Return (x, y) of the center of cell containing provided text 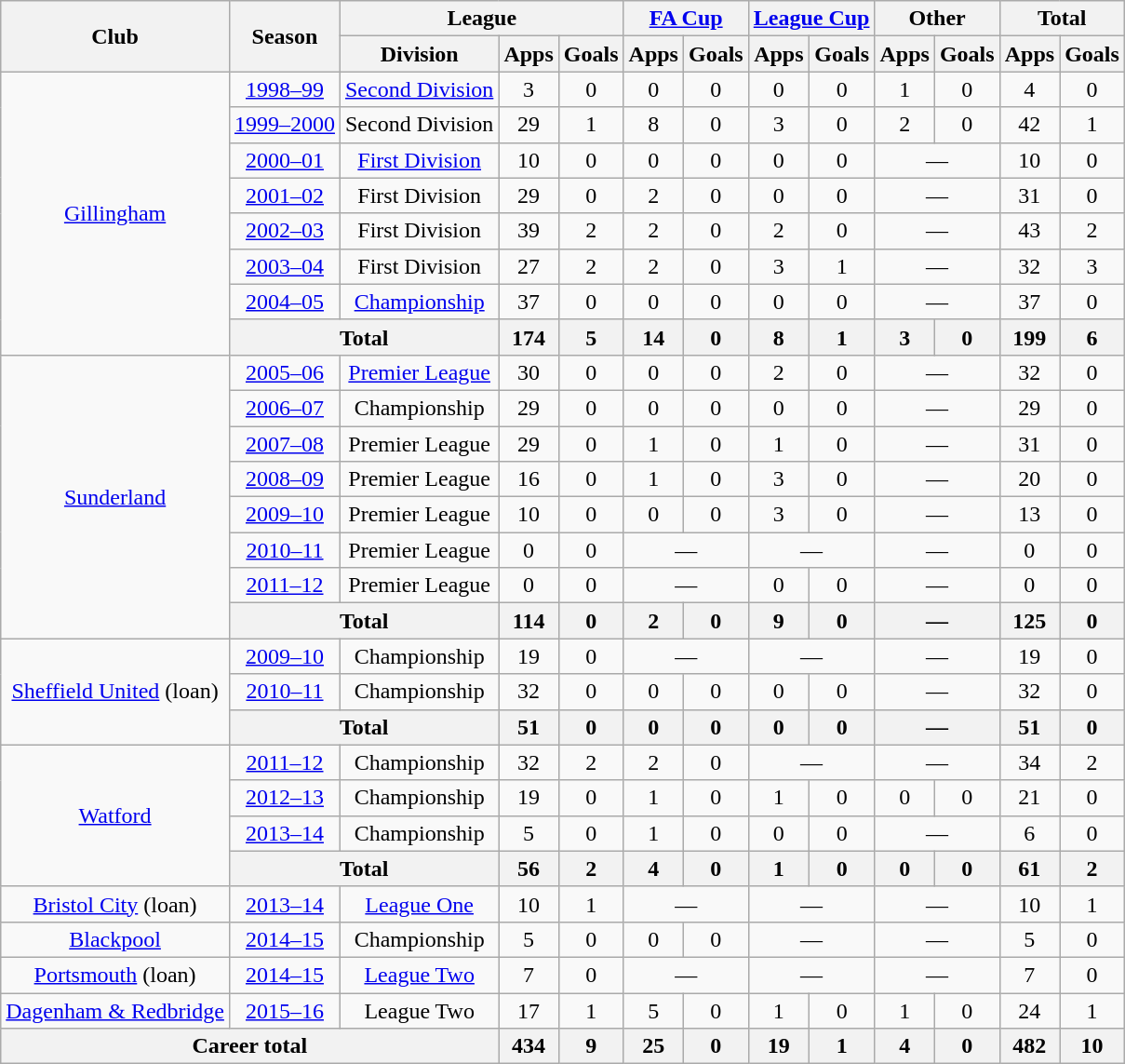
61 (1029, 869)
Club (115, 36)
27 (529, 266)
2012–13 (285, 798)
2006–07 (285, 408)
42 (1029, 125)
League (482, 19)
2005–06 (285, 372)
2008–09 (285, 479)
34 (1029, 762)
2004–05 (285, 302)
482 (1029, 1046)
Watford (115, 815)
Sunderland (115, 496)
24 (1029, 1010)
2002–03 (285, 231)
56 (529, 869)
25 (653, 1046)
43 (1029, 231)
Other (937, 19)
League Cup (811, 19)
30 (529, 372)
20 (1029, 479)
Season (285, 36)
2001–02 (285, 195)
Career total (249, 1046)
21 (1029, 798)
League One (419, 904)
125 (1029, 621)
Sheffield United (loan) (115, 692)
FA Cup (686, 19)
1999–2000 (285, 125)
199 (1029, 337)
Blackpool (115, 939)
Portsmouth (loan) (115, 975)
1998–99 (285, 89)
114 (529, 621)
2003–04 (285, 266)
Bristol City (loan) (115, 904)
39 (529, 231)
434 (529, 1046)
14 (653, 337)
Dagenham & Redbridge (115, 1010)
17 (529, 1010)
13 (1029, 515)
2015–16 (285, 1010)
2007–08 (285, 444)
2000–01 (285, 160)
Division (419, 54)
Gillingham (115, 213)
174 (529, 337)
16 (529, 479)
